Determine the [X, Y] coordinate at the center of the cell enclosing the given text.  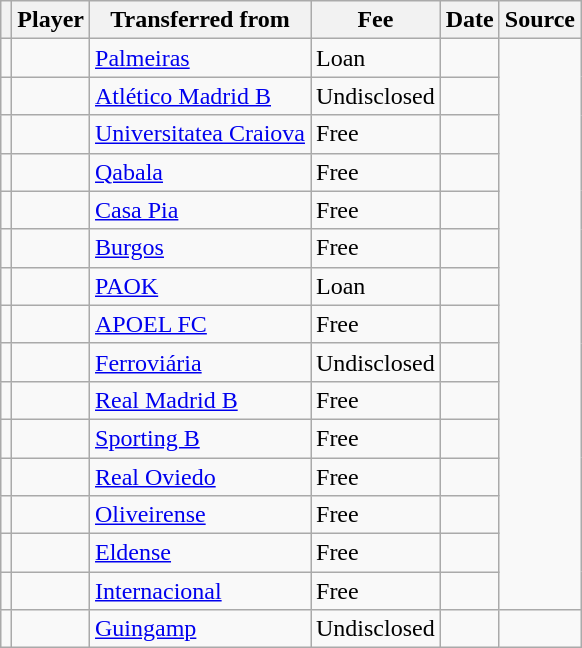
Oliveirense [200, 515]
APOEL FC [200, 324]
Real Oviedo [200, 477]
PAOK [200, 286]
Qabala [200, 172]
Universitatea Craiova [200, 134]
Source [540, 20]
Burgos [200, 248]
Real Madrid B [200, 400]
Casa Pia [200, 210]
Player [51, 20]
Fee [375, 20]
Eldense [200, 553]
Date [470, 20]
Ferroviária [200, 362]
Atlético Madrid B [200, 96]
Palmeiras [200, 58]
Guingamp [200, 629]
Transferred from [200, 20]
Sporting B [200, 438]
Internacional [200, 591]
